Find where the given text appears and provide that cell's center as [x, y] coordinate. 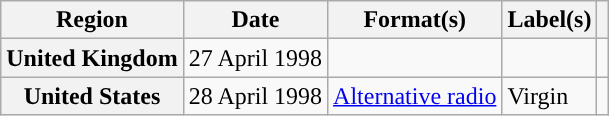
27 April 1998 [255, 58]
Format(s) [415, 20]
Date [255, 20]
28 April 1998 [255, 96]
Alternative radio [415, 96]
Label(s) [550, 20]
United Kingdom [92, 58]
Region [92, 20]
United States [92, 96]
Virgin [550, 96]
